Search for the cell housing the specified text and yield its [X, Y] center coordinate. 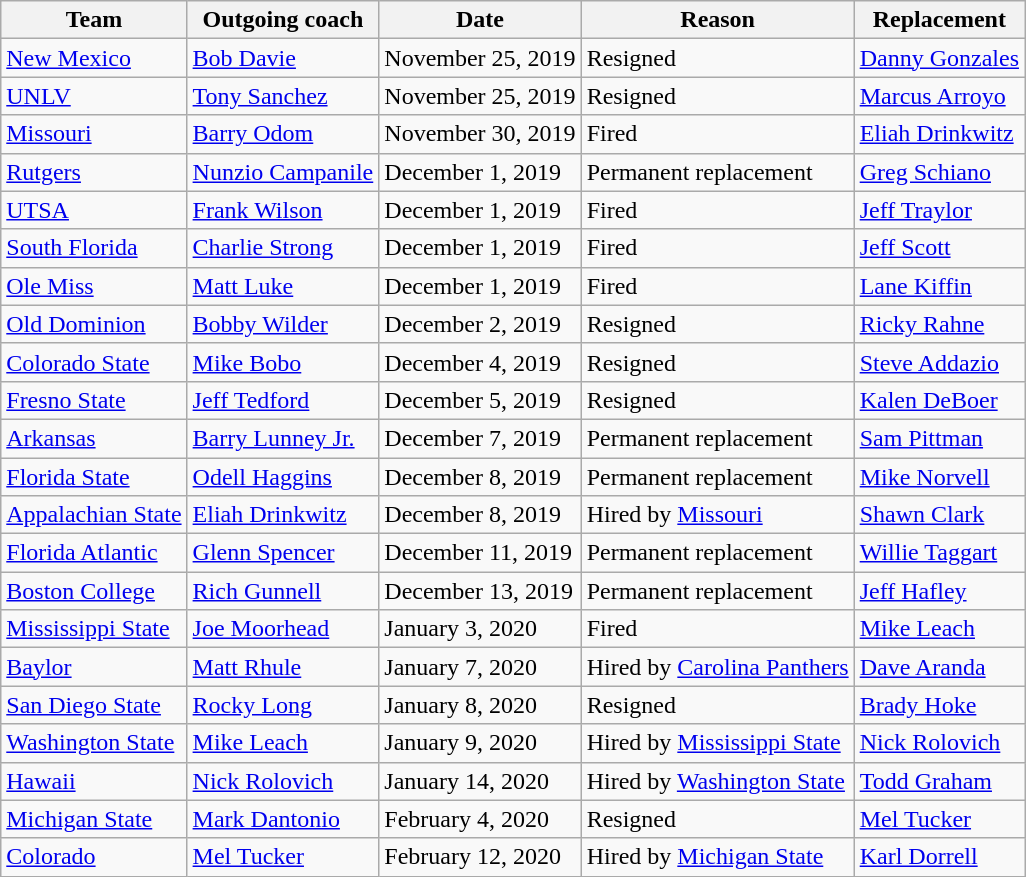
New Mexico [94, 58]
Odell Haggins [283, 477]
Glenn Spencer [283, 553]
Mississippi State [94, 629]
Date [480, 20]
January 14, 2020 [480, 781]
Hired by Michigan State [718, 857]
Brady Hoke [939, 705]
Hired by Carolina Panthers [718, 667]
Appalachian State [94, 515]
Baylor [94, 667]
January 7, 2020 [480, 667]
February 4, 2020 [480, 819]
Colorado [94, 857]
Frank Wilson [283, 210]
Missouri [94, 134]
Fresno State [94, 400]
Matt Luke [283, 286]
Mike Bobo [283, 362]
Colorado State [94, 362]
Ole Miss [94, 286]
Greg Schiano [939, 172]
Sam Pittman [939, 438]
Barry Lunney Jr. [283, 438]
Dave Aranda [939, 667]
Steve Addazio [939, 362]
Jeff Scott [939, 248]
Mike Norvell [939, 477]
South Florida [94, 248]
December 2, 2019 [480, 324]
Hired by Washington State [718, 781]
Barry Odom [283, 134]
Mark Dantonio [283, 819]
Arkansas [94, 438]
Rich Gunnell [283, 591]
Shawn Clark [939, 515]
Danny Gonzales [939, 58]
Jeff Hafley [939, 591]
Kalen DeBoer [939, 400]
Replacement [939, 20]
Outgoing coach [283, 20]
Hired by Mississippi State [718, 743]
December 11, 2019 [480, 553]
Rocky Long [283, 705]
Jeff Tedford [283, 400]
Lane Kiffin [939, 286]
November 30, 2019 [480, 134]
December 7, 2019 [480, 438]
Tony Sanchez [283, 96]
Hired by Missouri [718, 515]
Reason [718, 20]
December 5, 2019 [480, 400]
Florida Atlantic [94, 553]
February 12, 2020 [480, 857]
Jeff Traylor [939, 210]
January 8, 2020 [480, 705]
Ricky Rahne [939, 324]
Karl Dorrell [939, 857]
Nunzio Campanile [283, 172]
Hawaii [94, 781]
Charlie Strong [283, 248]
December 13, 2019 [480, 591]
Team [94, 20]
Washington State [94, 743]
Michigan State [94, 819]
January 9, 2020 [480, 743]
January 3, 2020 [480, 629]
Boston College [94, 591]
Marcus Arroyo [939, 96]
San Diego State [94, 705]
Willie Taggart [939, 553]
Bob Davie [283, 58]
UTSA [94, 210]
Old Dominion [94, 324]
Bobby Wilder [283, 324]
Rutgers [94, 172]
Florida State [94, 477]
December 4, 2019 [480, 362]
Joe Moorhead [283, 629]
UNLV [94, 96]
Matt Rhule [283, 667]
Todd Graham [939, 781]
